Detect which cell encompasses the target text, then output its (x, y) center coordinate. 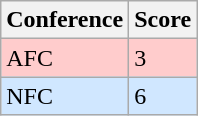
Score (163, 20)
6 (163, 96)
AFC (65, 58)
Conference (65, 20)
NFC (65, 96)
3 (163, 58)
